Return the [X, Y] coordinate for the center point of the cell that contains the specified text.  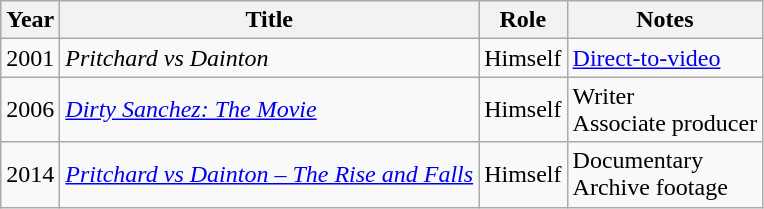
Pritchard vs Dainton [270, 58]
2014 [30, 174]
2006 [30, 110]
WriterAssociate producer [665, 110]
Notes [665, 20]
Direct-to-video [665, 58]
Pritchard vs Dainton – The Rise and Falls [270, 174]
2001 [30, 58]
Role [523, 20]
DocumentaryArchive footage [665, 174]
Dirty Sanchez: The Movie [270, 110]
Year [30, 20]
Title [270, 20]
